From the cell containing the given text, extract its center point as [X, Y] coordinate. 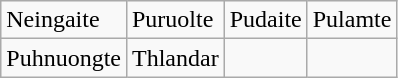
Puhnuongte [64, 58]
Neingaite [64, 20]
Puruolte [175, 20]
Pudaite [266, 20]
Thlandar [175, 58]
Pulamte [352, 20]
